Search for the cell housing the specified text and yield its (x, y) center coordinate. 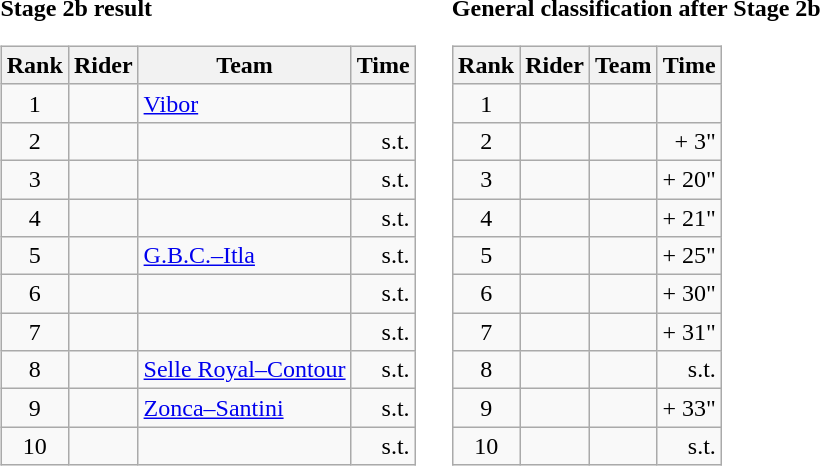
+ 31" (689, 332)
+ 20" (689, 179)
+ 21" (689, 217)
G.B.C.–Itla (244, 256)
Selle Royal–Contour (244, 370)
+ 25" (689, 256)
+ 30" (689, 294)
+ 3" (689, 141)
+ 33" (689, 408)
Vibor (244, 103)
Zonca–Santini (244, 408)
